From the cell containing the given text, extract its center point as [x, y] coordinate. 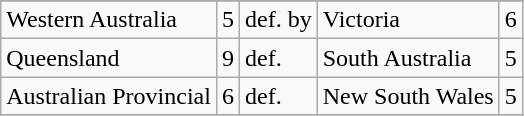
Victoria [408, 20]
Western Australia [109, 20]
def. by [279, 20]
New South Wales [408, 96]
Australian Provincial [109, 96]
Queensland [109, 58]
9 [228, 58]
South Australia [408, 58]
